Determine the (x, y) coordinate at the center of the cell enclosing the given text.  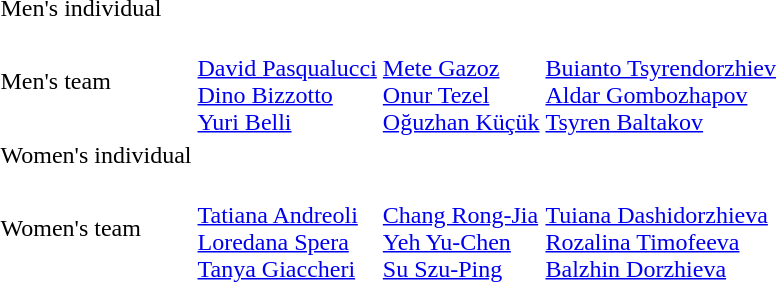
Mete GazozOnur TezelOğuzhan Küçük (461, 82)
David PasqualucciDino BizzottoYuri Belli (287, 82)
